Search for the cell housing the specified text and yield its [X, Y] center coordinate. 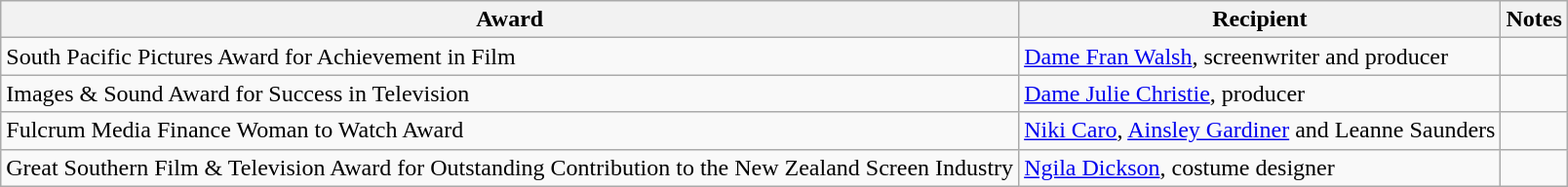
Great Southern Film & Television Award for Outstanding Contribution to the New Zealand Screen Industry [510, 168]
Fulcrum Media Finance Woman to Watch Award [510, 131]
Dame Fran Walsh, screenwriter and producer [1260, 56]
Ngila Dickson, costume designer [1260, 168]
Images & Sound Award for Success in Television [510, 93]
Dame Julie Christie, producer [1260, 93]
Award [510, 19]
Notes [1534, 19]
Niki Caro, Ainsley Gardiner and Leanne Saunders [1260, 131]
Recipient [1260, 19]
South Pacific Pictures Award for Achievement in Film [510, 56]
